Pinpoint the cell where the given text exists, returning its [X, Y] midpoint coordinate. 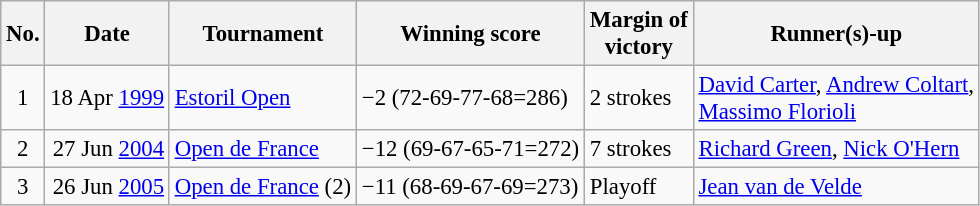
Jean van de Velde [836, 187]
3 [23, 187]
Tournament [262, 34]
David Carter, Andrew Coltart, Massimo Florioli [836, 98]
2 [23, 149]
Playoff [638, 187]
Estoril Open [262, 98]
−2 (72-69-77-68=286) [470, 98]
Winning score [470, 34]
1 [23, 98]
2 strokes [638, 98]
−11 (68-69-67-69=273) [470, 187]
−12 (69-67-65-71=272) [470, 149]
27 Jun 2004 [107, 149]
18 Apr 1999 [107, 98]
Margin ofvictory [638, 34]
Date [107, 34]
Open de France (2) [262, 187]
7 strokes [638, 149]
Runner(s)-up [836, 34]
26 Jun 2005 [107, 187]
No. [23, 34]
Richard Green, Nick O'Hern [836, 149]
Open de France [262, 149]
